Provide the (x, y) coordinate of the cell's center where the given text is located.  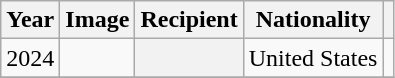
Nationality (313, 20)
Image (98, 20)
United States (313, 58)
Recipient (189, 20)
Year (30, 20)
2024 (30, 58)
